From the cell containing the given text, extract its center point as [x, y] coordinate. 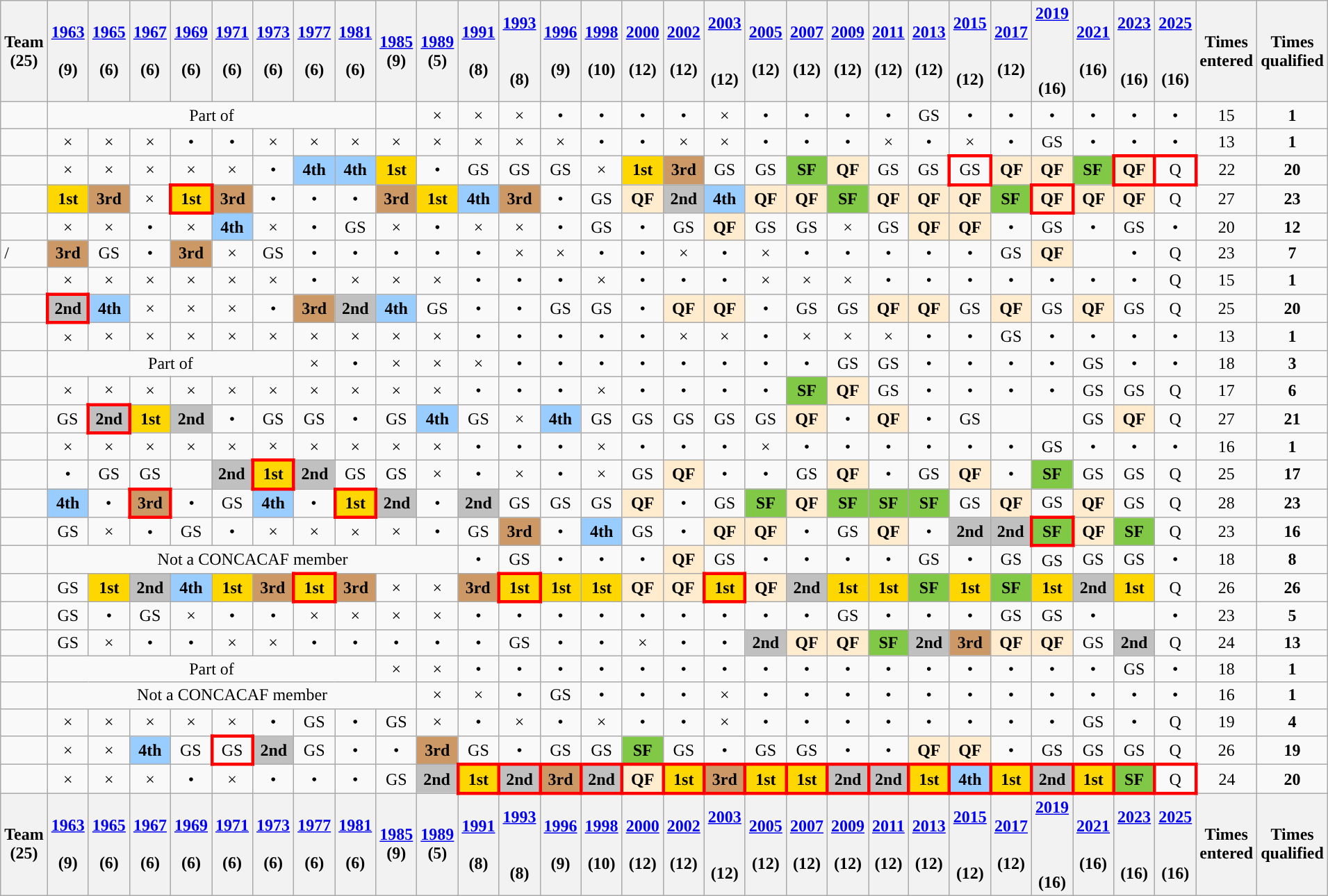
22 [1227, 169]
/ [24, 254]
21 [1293, 418]
5 [1293, 615]
28 [1227, 503]
8 [1293, 560]
6 [1293, 390]
12 [1293, 227]
7 [1293, 254]
3 [1293, 363]
4 [1293, 722]
